Capture the cell that displays the provided text and extract its [X, Y] central coordinate. 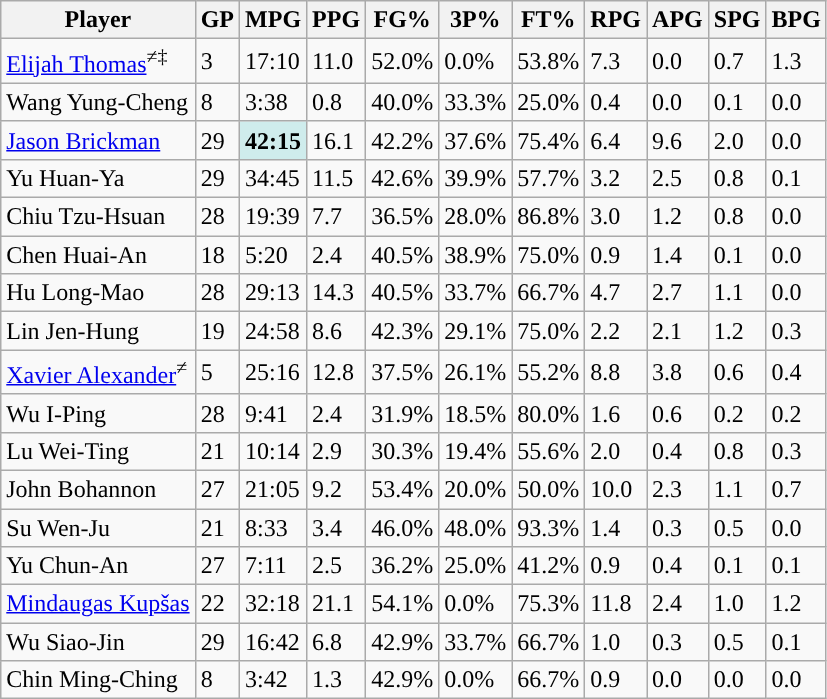
7:11 [274, 566]
Chiu Tzu-Hsuan [98, 217]
10:14 [274, 451]
19:39 [274, 217]
6.8 [336, 642]
9:41 [274, 413]
41.2% [548, 566]
3.0 [616, 217]
3:42 [274, 680]
11.8 [616, 604]
19.4% [476, 451]
48.0% [476, 528]
3.2 [616, 178]
36.5% [402, 217]
32:18 [274, 604]
11.5 [336, 178]
24:58 [274, 331]
16.1 [336, 140]
APG [678, 20]
Hu Long-Mao [98, 293]
3P% [476, 20]
10.0 [616, 489]
Wang Yung-Cheng [98, 102]
46.0% [402, 528]
Su Wen-Ju [98, 528]
PPG [336, 20]
26.1% [476, 372]
7.7 [336, 217]
Jason Brickman [98, 140]
42:15 [274, 140]
29.1% [476, 331]
Chen Huai-An [98, 255]
Chin Ming-Ching [98, 680]
5:20 [274, 255]
Player [98, 20]
Yu Chun-An [98, 566]
21.1 [336, 604]
18.5% [476, 413]
2.3 [678, 489]
19 [217, 331]
54.1% [402, 604]
12.8 [336, 372]
37.6% [476, 140]
2.7 [678, 293]
14.3 [336, 293]
9.2 [336, 489]
21:05 [274, 489]
FT% [548, 20]
5 [217, 372]
86.8% [548, 217]
3.8 [678, 372]
6.4 [616, 140]
3:38 [274, 102]
FG% [402, 20]
2.9 [336, 451]
17:10 [274, 62]
11.0 [336, 62]
GP [217, 20]
38.9% [476, 255]
Lu Wei-Ting [98, 451]
39.9% [476, 178]
42.2% [402, 140]
20.0% [476, 489]
75.4% [548, 140]
52.0% [402, 62]
18 [217, 255]
53.8% [548, 62]
93.3% [548, 528]
37.5% [402, 372]
3 [217, 62]
8:33 [274, 528]
25:16 [274, 372]
30.3% [402, 451]
Wu I-Ping [98, 413]
2.2 [616, 331]
34:45 [274, 178]
1.6 [616, 413]
3.4 [336, 528]
22 [217, 604]
MPG [274, 20]
28.0% [476, 217]
Wu Siao-Jin [98, 642]
8.6 [336, 331]
8.8 [616, 372]
RPG [616, 20]
31.9% [402, 413]
BPG [796, 20]
57.7% [548, 178]
36.2% [402, 566]
4.7 [616, 293]
Lin Jen-Hung [98, 331]
55.6% [548, 451]
2.1 [678, 331]
55.2% [548, 372]
80.0% [548, 413]
16:42 [274, 642]
40.0% [402, 102]
53.4% [402, 489]
Elijah Thomas≠‡ [98, 62]
42.3% [402, 331]
9.6 [678, 140]
7.3 [616, 62]
Mindaugas Kupšas [98, 604]
75.3% [548, 604]
42.6% [402, 178]
John Bohannon [98, 489]
29:13 [274, 293]
Yu Huan-Ya [98, 178]
Xavier Alexander≠ [98, 372]
33.3% [476, 102]
50.0% [548, 489]
SPG [737, 20]
